Scan for the cell matching the given text and deliver its (x, y) coordinate at center. 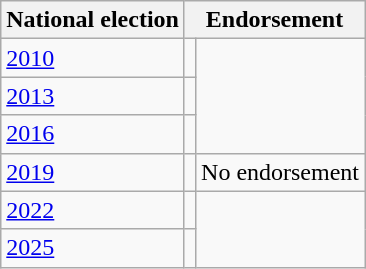
2022 (93, 210)
2016 (93, 134)
No endorsement (280, 172)
2010 (93, 58)
2013 (93, 96)
Endorsement (274, 20)
2025 (93, 248)
2019 (93, 172)
National election (93, 20)
